Return (X, Y) of the center of cell containing provided text 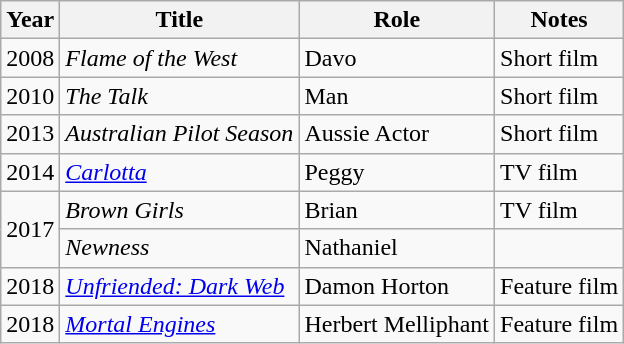
Year (30, 20)
The Talk (180, 96)
Role (397, 20)
2013 (30, 134)
2017 (30, 229)
2008 (30, 58)
Australian Pilot Season (180, 134)
Brown Girls (180, 210)
2010 (30, 96)
Aussie Actor (397, 134)
Brian (397, 210)
Mortal Engines (180, 324)
2014 (30, 172)
Herbert Melliphant (397, 324)
Man (397, 96)
Peggy (397, 172)
Flame of the West (180, 58)
Unfriended: Dark Web (180, 286)
Nathaniel (397, 248)
Title (180, 20)
Newness (180, 248)
Carlotta (180, 172)
Damon Horton (397, 286)
Davo (397, 58)
Notes (560, 20)
